Locate the cell with the specified text and output its [X, Y] center coordinate. 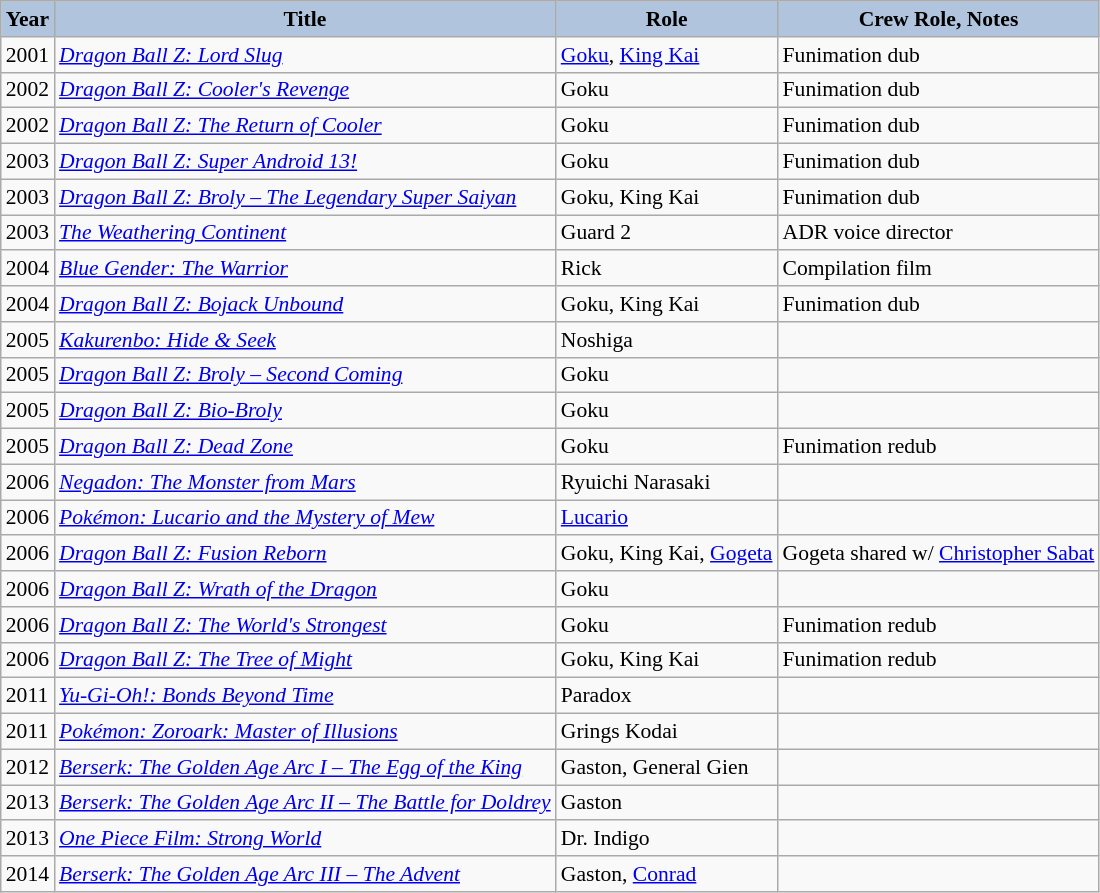
Dragon Ball Z: Bojack Unbound [305, 304]
Berserk: The Golden Age Arc III – The Advent [305, 874]
Dragon Ball Z: The Return of Cooler [305, 126]
Year [28, 19]
Compilation film [939, 269]
2001 [28, 55]
2014 [28, 874]
Gaston, Conrad [667, 874]
Dragon Ball Z: The World's Strongest [305, 625]
Title [305, 19]
Blue Gender: The Warrior [305, 269]
Guard 2 [667, 233]
Kakurenbo: Hide & Seek [305, 340]
Dragon Ball Z: Cooler's Revenge [305, 90]
Ryuichi Narasaki [667, 482]
Gogeta shared w/ Christopher Sabat [939, 554]
Rick [667, 269]
Dragon Ball Z: The Tree of Might [305, 660]
Dragon Ball Z: Broly – The Legendary Super Saiyan [305, 197]
Berserk: The Golden Age Arc I – The Egg of the King [305, 767]
Dragon Ball Z: Lord Slug [305, 55]
Paradox [667, 696]
Negadon: The Monster from Mars [305, 482]
Dragon Ball Z: Fusion Reborn [305, 554]
Dragon Ball Z: Broly – Second Coming [305, 375]
Role [667, 19]
Yu-Gi-Oh!: Bonds Beyond Time [305, 696]
One Piece Film: Strong World [305, 839]
Goku, King Kai, Gogeta [667, 554]
Dragon Ball Z: Super Android 13! [305, 162]
ADR voice director [939, 233]
Berserk: The Golden Age Arc II – The Battle for Doldrey [305, 803]
Gaston, General Gien [667, 767]
Pokémon: Zoroark: Master of Illusions [305, 732]
Grings Kodai [667, 732]
The Weathering Continent [305, 233]
Noshiga [667, 340]
Dragon Ball Z: Bio-Broly [305, 411]
Gaston [667, 803]
Dragon Ball Z: Wrath of the Dragon [305, 589]
Dr. Indigo [667, 839]
Lucario [667, 518]
Dragon Ball Z: Dead Zone [305, 447]
Pokémon: Lucario and the Mystery of Mew [305, 518]
Crew Role, Notes [939, 19]
2012 [28, 767]
